Locate the cell with the specified text and output its [x, y] center coordinate. 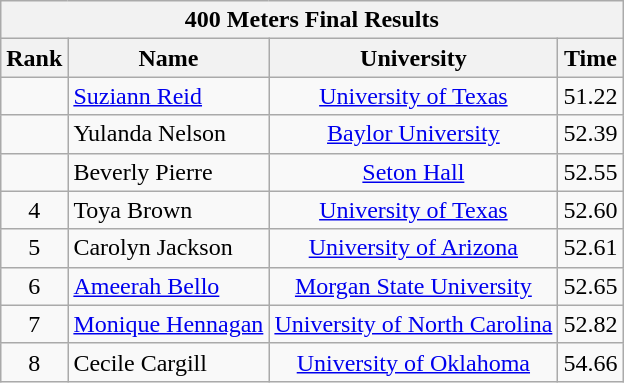
5 [34, 248]
Cecile Cargill [168, 362]
University [414, 58]
6 [34, 286]
University of North Carolina [414, 324]
Ameerah Bello [168, 286]
Time [590, 58]
Beverly Pierre [168, 172]
52.39 [590, 134]
Yulanda Nelson [168, 134]
52.65 [590, 286]
52.82 [590, 324]
8 [34, 362]
4 [34, 210]
Morgan State University [414, 286]
Carolyn Jackson [168, 248]
54.66 [590, 362]
Toya Brown [168, 210]
Monique Hennagan [168, 324]
400 Meters Final Results [312, 20]
51.22 [590, 96]
Rank [34, 58]
7 [34, 324]
Baylor University [414, 134]
52.61 [590, 248]
Suziann Reid [168, 96]
52.55 [590, 172]
University of Arizona [414, 248]
Seton Hall [414, 172]
University of Oklahoma [414, 362]
52.60 [590, 210]
Name [168, 58]
